Provide the (x, y) coordinate of the cell's center where the given text is located.  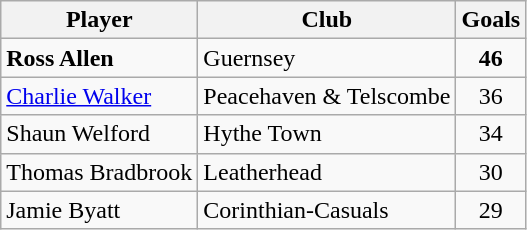
Hythe Town (327, 134)
30 (491, 172)
Jamie Byatt (100, 210)
29 (491, 210)
Charlie Walker (100, 96)
46 (491, 58)
Thomas Bradbrook (100, 172)
34 (491, 134)
Corinthian-Casuals (327, 210)
Shaun Welford (100, 134)
Guernsey (327, 58)
Player (100, 20)
Peacehaven & Telscombe (327, 96)
Goals (491, 20)
Ross Allen (100, 58)
Club (327, 20)
Leatherhead (327, 172)
36 (491, 96)
